Extract the (X, Y) coordinate from the center of the cell holding the provided text.  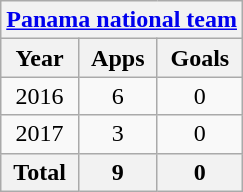
2016 (40, 96)
Panama national team (122, 20)
2017 (40, 134)
9 (118, 172)
Year (40, 58)
6 (118, 96)
Apps (118, 58)
Goals (200, 58)
3 (118, 134)
Total (40, 172)
